Scan for the cell matching the given text and deliver its [x, y] coordinate at center. 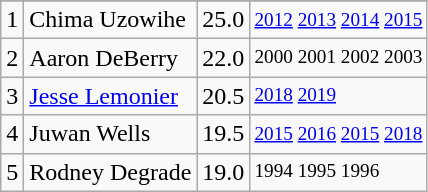
2018 2019 [338, 96]
3 [12, 96]
2015 2016 2015 2018 [338, 134]
19.5 [224, 134]
1994 1995 1996 [338, 172]
4 [12, 134]
Jesse Lemonier [110, 96]
22.0 [224, 58]
19.0 [224, 172]
1 [12, 20]
5 [12, 172]
Aaron DeBerry [110, 58]
Juwan Wells [110, 134]
2 [12, 58]
2012 2013 2014 2015 [338, 20]
20.5 [224, 96]
Chima Uzowihe [110, 20]
2000 2001 2002 2003 [338, 58]
Rodney Degrade [110, 172]
25.0 [224, 20]
